Identify which cell holds the provided text, then report its (x, y) central coordinate. 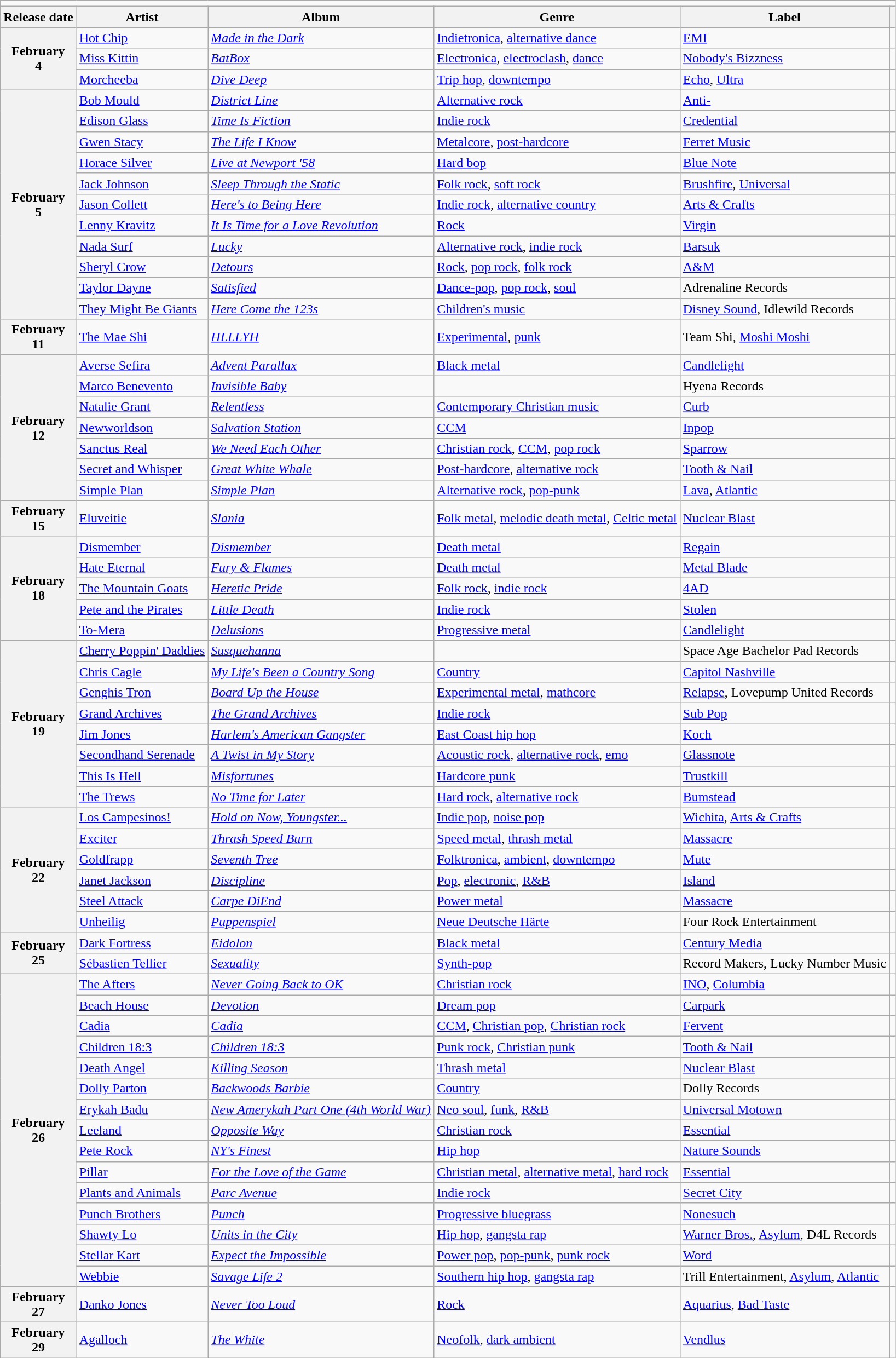
NY's Finest (321, 1151)
Hyena Records (784, 386)
Devotion (321, 1005)
Sexuality (321, 964)
The Trews (142, 797)
Natalie Grant (142, 407)
Harlem's American Gangster (321, 734)
Arts & Crafts (784, 204)
Genghis Tron (142, 693)
Wichita, Arts & Crafts (784, 818)
Dream pop (557, 1005)
Trill Entertainment, Asylum, Atlantic (784, 1276)
Goldfrapp (142, 859)
Progressive metal (557, 630)
Sub Pop (784, 713)
Exciter (142, 838)
Alternative rock (557, 100)
Cherry Poppin' Daddies (142, 651)
Beach House (142, 1005)
Christian metal, alternative metal, hard rock (557, 1172)
Capitol Nashville (784, 672)
Neofolk, dark ambient (557, 1340)
Carpe DiEnd (321, 901)
Nature Sounds (784, 1151)
Jason Collett (142, 204)
Century Media (784, 942)
Genre (557, 17)
Secret City (784, 1193)
HLLLYH (321, 337)
Pop, electronic, R&B (557, 880)
Synth-pop (557, 964)
Detours (321, 267)
February26 (38, 1130)
February27 (38, 1304)
Death Angel (142, 1068)
Southern hip hop, gangsta rap (557, 1276)
To-Mera (142, 630)
The Mountain Goats (142, 588)
Discipline (321, 880)
4AD (784, 588)
District Line (321, 100)
Speed metal, thrash metal (557, 838)
Here Come the 123s (321, 309)
Space Age Bachelor Pad Records (784, 651)
Backwoods Barbie (321, 1089)
Barsuk (784, 246)
Neue Deutsche Härte (557, 922)
Live at Newport '58 (321, 163)
It Is Time for a Love Revolution (321, 225)
February5 (38, 205)
Universal Motown (784, 1109)
Hate Eternal (142, 567)
Bumstead (784, 797)
Marco Benevento (142, 386)
Electronica, electroclash, dance (557, 59)
Jim Jones (142, 734)
Word (784, 1255)
Adrenaline Records (784, 288)
February19 (38, 724)
BatBox (321, 59)
Virgin (784, 225)
Alternative rock, pop-punk (557, 490)
Heretic Pride (321, 588)
Acoustic rock, alternative rock, emo (557, 755)
Indie pop, noise pop (557, 818)
Averse Sefira (142, 365)
Hip hop (557, 1151)
Warner Bros., Asylum, D4L Records (784, 1234)
Sparrow (784, 448)
Savage Life 2 (321, 1276)
Power pop, pop-punk, punk rock (557, 1255)
Satisfied (321, 288)
Eluveitie (142, 518)
Janet Jackson (142, 880)
Taylor Dayne (142, 288)
Nobody's Bizzness (784, 59)
Los Campesinos! (142, 818)
Relentless (321, 407)
Contemporary Christian music (557, 407)
Units in the City (321, 1234)
Eidolon (321, 942)
Salvation Station (321, 428)
Koch (784, 734)
Folktronica, ambient, downtempo (557, 859)
Morcheeba (142, 79)
Horace Silver (142, 163)
Opposite Way (321, 1130)
This Is Hell (142, 776)
Little Death (321, 609)
Post-hardcore, alternative rock (557, 469)
Ferret Music (784, 142)
Secondhand Serenade (142, 755)
Lenny Kravitz (142, 225)
Jack Johnson (142, 183)
Christian rock, CCM, pop rock (557, 448)
Vendlus (784, 1340)
Unheilig (142, 922)
Agalloch (142, 1340)
The Mae Shi (142, 337)
Carpark (784, 1005)
February11 (38, 337)
Nada Surf (142, 246)
We Need Each Other (321, 448)
Hard bop (557, 163)
Gwen Stacy (142, 142)
Hot Chip (142, 38)
Here's to Being Here (321, 204)
Plants and Animals (142, 1193)
The Life I Know (321, 142)
Experimental metal, mathcore (557, 693)
Advent Parallax (321, 365)
Pillar (142, 1172)
The White (321, 1340)
Punk rock, Christian punk (557, 1047)
Four Rock Entertainment (784, 922)
CCM (557, 428)
Power metal (557, 901)
EMI (784, 38)
Punch Brothers (142, 1213)
Indie rock, alternative country (557, 204)
Pete and the Pirates (142, 609)
Hold on Now, Youngster... (321, 818)
Aquarius, Bad Taste (784, 1304)
CCM, Christian pop, Christian rock (557, 1026)
Puppenspiel (321, 922)
They Might Be Giants (142, 309)
Metalcore, post-hardcore (557, 142)
Sleep Through the Static (321, 183)
Susquehanna (321, 651)
Echo, Ultra (784, 79)
For the Love of the Game (321, 1172)
Erykah Badu (142, 1109)
Dolly Parton (142, 1089)
No Time for Later (321, 797)
Punch (321, 1213)
February15 (38, 518)
February18 (38, 588)
The Afters (142, 985)
Newworldson (142, 428)
Great White Whale (321, 469)
Anti- (784, 100)
Hip hop, gangsta rap (557, 1234)
The Grand Archives (321, 713)
Disney Sound, Idlewild Records (784, 309)
Folk rock, indie rock (557, 588)
Thrash metal (557, 1068)
Chris Cagle (142, 672)
Bob Mould (142, 100)
Hard rock, alternative rock (557, 797)
Inpop (784, 428)
Delusions (321, 630)
Stolen (784, 609)
New Amerykah Part One (4th World War) (321, 1109)
Metal Blade (784, 567)
Curb (784, 407)
Never Going Back to OK (321, 985)
Parc Avenue (321, 1193)
Edison Glass (142, 121)
Misfortunes (321, 776)
Artist (142, 17)
Hardcore punk (557, 776)
Experimental, punk (557, 337)
February12 (38, 428)
February22 (38, 870)
Nonesuch (784, 1213)
Webbie (142, 1276)
Time Is Fiction (321, 121)
Expect the Impossible (321, 1255)
Fervent (784, 1026)
Trip hop, downtempo (557, 79)
February29 (38, 1340)
Sanctus Real (142, 448)
Stellar Kart (142, 1255)
Dark Fortress (142, 942)
Sébastien Tellier (142, 964)
Credential (784, 121)
INO, Columbia (784, 985)
Progressive bluegrass (557, 1213)
Thrash Speed Burn (321, 838)
Trustkill (784, 776)
Pete Rock (142, 1151)
Dive Deep (321, 79)
Killing Season (321, 1068)
Secret and Whisper (142, 469)
Label (784, 17)
Leeland (142, 1130)
Folk rock, soft rock (557, 183)
February4 (38, 59)
Indietronica, alternative dance (557, 38)
East Coast hip hop (557, 734)
Children's music (557, 309)
February25 (38, 953)
Alternative rock, indie rock (557, 246)
Steel Attack (142, 901)
Release date (38, 17)
Lucky (321, 246)
Made in the Dark (321, 38)
Dance-pop, pop rock, soul (557, 288)
Danko Jones (142, 1304)
A&M (784, 267)
Blue Note (784, 163)
Board Up the House (321, 693)
Never Too Loud (321, 1304)
Miss Kittin (142, 59)
Seventh Tree (321, 859)
Rock, pop rock, folk rock (557, 267)
Island (784, 880)
Dolly Records (784, 1089)
Neo soul, funk, R&B (557, 1109)
Team Shi, Moshi Moshi (784, 337)
Sheryl Crow (142, 267)
Record Makers, Lucky Number Music (784, 964)
Brushfire, Universal (784, 183)
Relapse, Lovepump United Records (784, 693)
Folk metal, melodic death metal, Celtic metal (557, 518)
Album (321, 17)
Mute (784, 859)
Glassnote (784, 755)
My Life's Been a Country Song (321, 672)
Shawty Lo (142, 1234)
A Twist in My Story (321, 755)
Lava, Atlantic (784, 490)
Slania (321, 518)
Invisible Baby (321, 386)
Fury & Flames (321, 567)
Regain (784, 546)
Grand Archives (142, 713)
